For the text-containing cell, return its midpoint in (x, y) coordinate format. 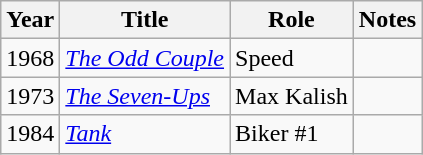
The Seven-Ups (145, 96)
Title (145, 20)
1968 (30, 58)
Speed (292, 58)
Tank (145, 134)
The Odd Couple (145, 58)
Notes (387, 20)
1984 (30, 134)
1973 (30, 96)
Max Kalish (292, 96)
Biker #1 (292, 134)
Year (30, 20)
Role (292, 20)
